Return the [x, y] coordinate for the center point of the cell that contains the specified text.  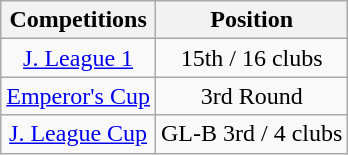
3rd Round [251, 96]
J. League Cup [78, 134]
15th / 16 clubs [251, 58]
GL-B 3rd / 4 clubs [251, 134]
Position [251, 20]
Emperor's Cup [78, 96]
Competitions [78, 20]
J. League 1 [78, 58]
